Identify which cell holds the provided text, then report its [X, Y] central coordinate. 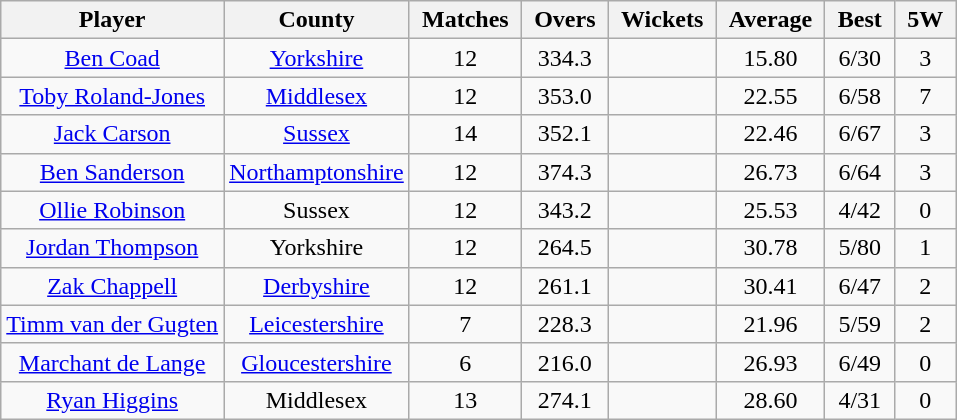
22.55 [770, 96]
Best [860, 20]
6/49 [860, 362]
14 [465, 134]
Ryan Higgins [112, 400]
Overs [564, 20]
228.3 [564, 324]
26.93 [770, 362]
Leicestershire [317, 324]
1 [925, 248]
264.5 [564, 248]
374.3 [564, 172]
352.1 [564, 134]
13 [465, 400]
Ben Sanderson [112, 172]
30.78 [770, 248]
21.96 [770, 324]
4/42 [860, 210]
22.46 [770, 134]
261.1 [564, 286]
216.0 [564, 362]
6/64 [860, 172]
Player [112, 20]
25.53 [770, 210]
6/67 [860, 134]
6/47 [860, 286]
Timm van der Gugten [112, 324]
334.3 [564, 58]
Ollie Robinson [112, 210]
6 [465, 362]
Marchant de Lange [112, 362]
6/58 [860, 96]
5/80 [860, 248]
15.80 [770, 58]
343.2 [564, 210]
Jordan Thompson [112, 248]
Average [770, 20]
5W [925, 20]
5/59 [860, 324]
County [317, 20]
274.1 [564, 400]
30.41 [770, 286]
6/30 [860, 58]
Ben Coad [112, 58]
Derbyshire [317, 286]
Jack Carson [112, 134]
Matches [465, 20]
28.60 [770, 400]
26.73 [770, 172]
Gloucestershire [317, 362]
Zak Chappell [112, 286]
Toby Roland-Jones [112, 96]
Wickets [662, 20]
Northamptonshire [317, 172]
353.0 [564, 96]
4/31 [860, 400]
